Pinpoint the cell where the given text exists, returning its [X, Y] midpoint coordinate. 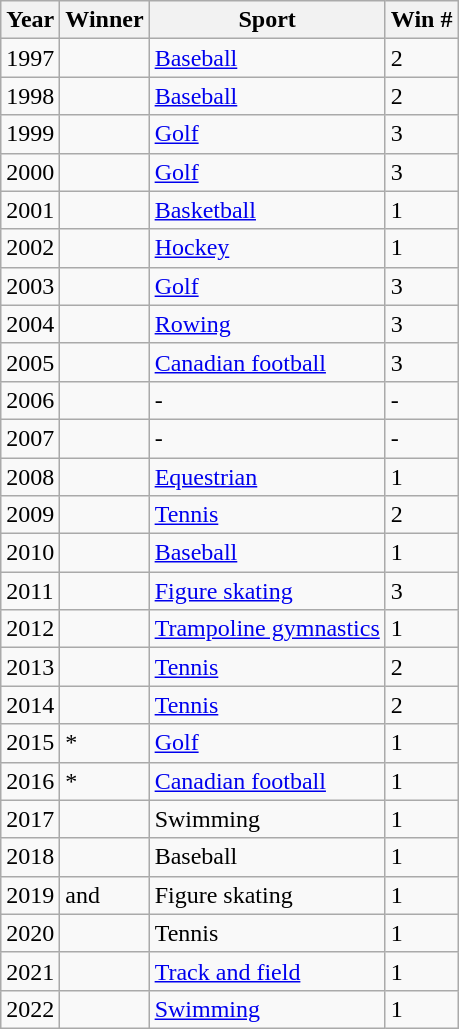
and [104, 895]
2010 [30, 553]
Equestrian [267, 477]
2004 [30, 324]
Track and field [267, 971]
Trampoline gymnastics [267, 629]
2007 [30, 438]
2003 [30, 286]
Year [30, 20]
2000 [30, 172]
Hockey [267, 248]
1997 [30, 58]
2021 [30, 971]
2015 [30, 743]
2005 [30, 362]
2006 [30, 400]
Win # [422, 20]
2013 [30, 667]
2009 [30, 515]
Rowing [267, 324]
Winner [104, 20]
2017 [30, 819]
2002 [30, 248]
2012 [30, 629]
2014 [30, 705]
2020 [30, 933]
1999 [30, 134]
2016 [30, 781]
2019 [30, 895]
1998 [30, 96]
2008 [30, 477]
Sport [267, 20]
2011 [30, 591]
2022 [30, 1009]
2018 [30, 857]
2001 [30, 210]
Basketball [267, 210]
